Find where the given text appears and provide that cell's center as (X, Y) coordinate. 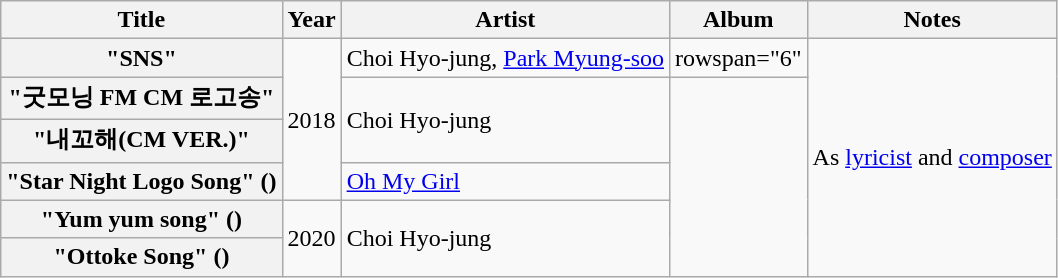
"내꼬해(CM VER.)" (142, 140)
"Yum yum song" () (142, 219)
"SNS" (142, 58)
"Ottoke Song" () (142, 257)
Artist (505, 20)
"Star Night Logo Song" () (142, 181)
Title (142, 20)
As lyricist and composer (932, 158)
Choi Hyo-jung, Park Myung-soo (505, 58)
rowspan="6" (739, 58)
Notes (932, 20)
2020 (312, 238)
Album (739, 20)
"굿모닝 FM CM 로고송" (142, 98)
Oh My Girl (505, 181)
2018 (312, 120)
Year (312, 20)
